Determine the (x, y) coordinate at the center of the cell enclosing the given text.  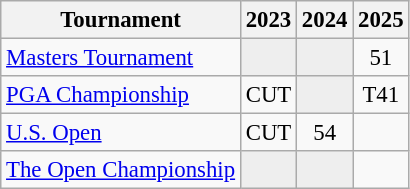
PGA Championship (121, 95)
54 (325, 133)
2023 (268, 20)
The Open Championship (121, 170)
Masters Tournament (121, 58)
Tournament (121, 20)
2025 (381, 20)
U.S. Open (121, 133)
51 (381, 58)
2024 (325, 20)
T41 (381, 95)
